Search for the cell housing the specified text and yield its (x, y) center coordinate. 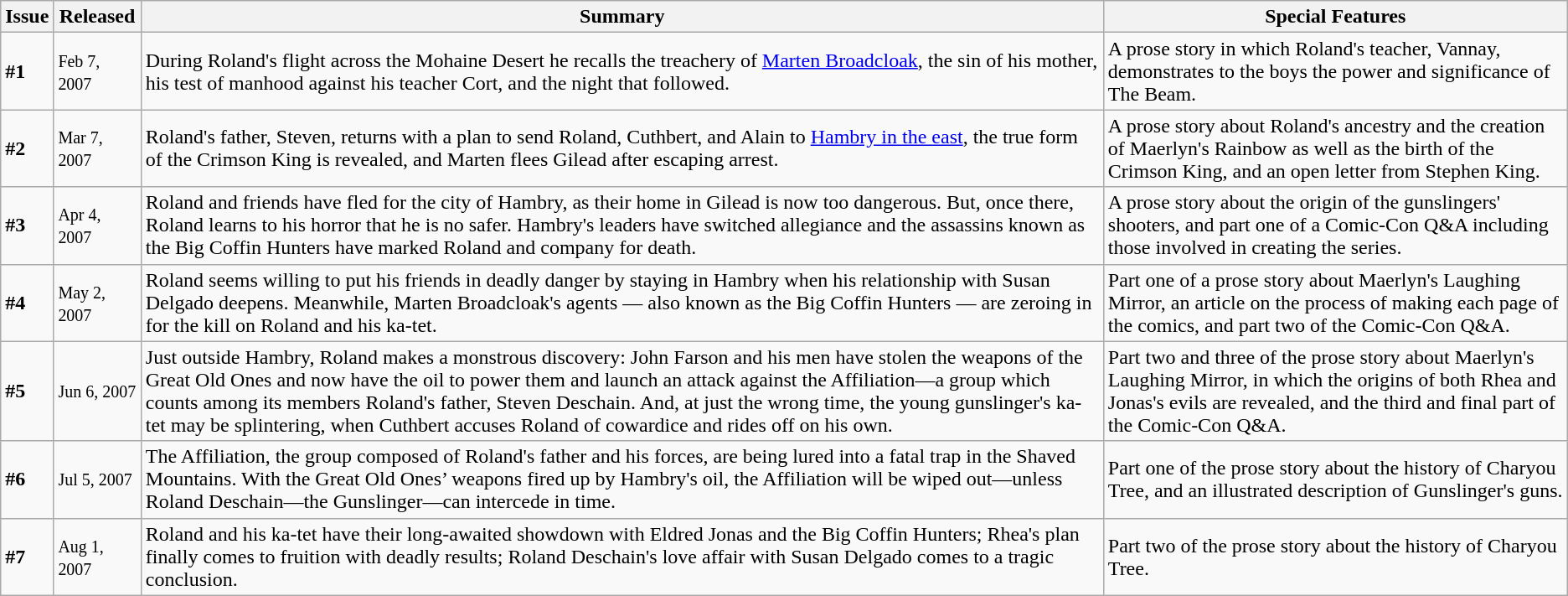
Mar 7, 2007 (97, 148)
#1 (27, 71)
Aug 1, 2007 (97, 557)
Feb 7, 2007 (97, 71)
A prose story in which Roland's teacher, Vannay, demonstrates to the boys the power and significance of The Beam. (1335, 71)
#2 (27, 148)
#4 (27, 303)
Released (97, 17)
Part two of the prose story about the history of Charyou Tree. (1335, 557)
Apr 4, 2007 (97, 225)
#3 (27, 225)
#5 (27, 391)
Issue (27, 17)
May 2, 2007 (97, 303)
A prose story about the origin of the gunslingers' shooters, and part one of a Comic-Con Q&A including those involved in creating the series. (1335, 225)
#7 (27, 557)
Special Features (1335, 17)
Jul 5, 2007 (97, 479)
#6 (27, 479)
Summary (622, 17)
Jun 6, 2007 (97, 391)
Part one of the prose story about the history of Charyou Tree, and an illustrated description of Gunslinger's guns. (1335, 479)
